Return (x, y) of the center of cell containing provided text 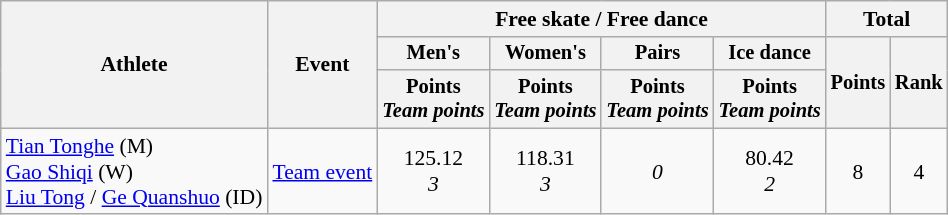
Athlete (134, 64)
Team event (322, 172)
Points (858, 82)
Free skate / Free dance (601, 19)
Pairs (657, 54)
Men's (433, 54)
Women's (545, 54)
4 (919, 172)
Ice dance (770, 54)
Total (887, 19)
125.123 (433, 172)
Rank (919, 82)
Event (322, 64)
0 (657, 172)
80.422 (770, 172)
Tian Tonghe (M)Gao Shiqi (W)Liu Tong / Ge Quanshuo (ID) (134, 172)
118.313 (545, 172)
8 (858, 172)
